From the cell containing the given text, extract its center point as (x, y) coordinate. 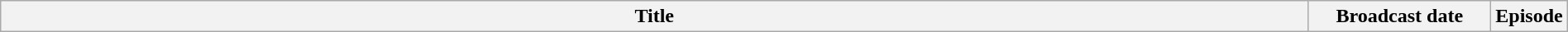
Broadcast date (1399, 16)
Title (655, 16)
Episode (1529, 16)
